Detect which cell encompasses the target text, then output its (X, Y) center coordinate. 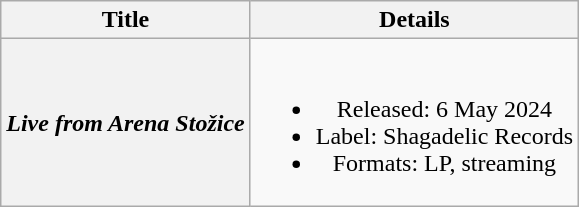
Details (414, 20)
Title (126, 20)
Live from Arena Stožice (126, 122)
Released: 6 May 2024Label: Shagadelic RecordsFormats: LP, streaming (414, 122)
